Detect which cell encompasses the target text, then output its [x, y] center coordinate. 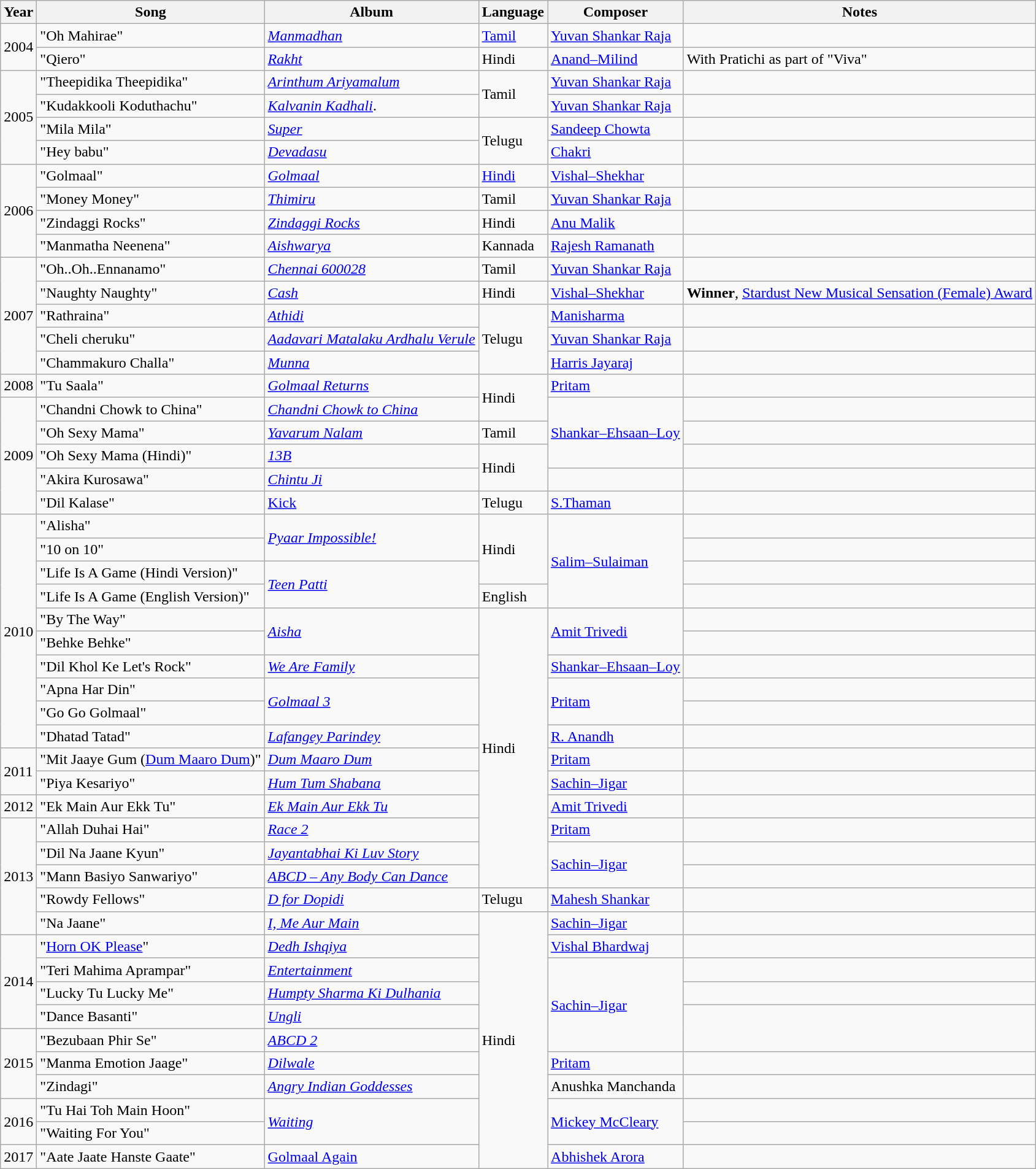
Anu Malik [616, 222]
"Teri Mahima Aprampar" [151, 970]
"By The Way" [151, 619]
English [513, 596]
Arinthum Ariyamalum [372, 82]
D for Dopidi [372, 900]
Abhishek Arora [616, 1157]
Yavarum Nalam [372, 433]
"Naughty Naughty" [151, 293]
"Oh Sexy Mama (Hindi)" [151, 456]
Chakri [616, 152]
"Dil Khol Ke Let's Rock" [151, 666]
Jayantabhai Ki Luv Story [372, 853]
Manisharma [616, 316]
Year [18, 12]
Kalvanin Kadhali. [372, 106]
"Bezubaan Phir Se" [151, 1040]
Devadasu [372, 152]
Waiting [372, 1122]
"Alisha" [151, 526]
"Chammakuro Challa" [151, 363]
Anand–Milind [616, 59]
2004 [18, 47]
"Hey babu" [151, 152]
Chintu Ji [372, 479]
2011 [18, 771]
Ek Main Aur Ekk Tu [372, 806]
"Kudakkooli Koduthachu" [151, 106]
Golmaal Returns [372, 386]
Zindaggi Rocks [372, 222]
"Oh..Oh..Ennanamo" [151, 269]
Golmaal 3 [372, 701]
ABCD 2 [372, 1040]
"Go Go Golmaal" [151, 713]
"Theepidika Theepidika" [151, 82]
Rakht [372, 59]
2015 [18, 1063]
Hum Tum Shabana [372, 783]
"Oh Sexy Mama" [151, 433]
Cash [372, 293]
Chandni Chowk to China [372, 409]
"Ek Main Aur Ekk Tu" [151, 806]
Anushka Manchanda [616, 1087]
Notes [859, 12]
Vishal Bhardwaj [616, 946]
2010 [18, 631]
"Allah Duhai Hai" [151, 830]
Teen Patti [372, 584]
"Life Is A Game (Hindi Version)" [151, 573]
"Oh Mahirae" [151, 36]
Dilwale [372, 1063]
Manmadhan [372, 36]
Race 2 [372, 830]
ABCD – Any Body Can Dance [372, 876]
"Behke Behke" [151, 642]
Rajesh Ramanath [616, 245]
"Cheli cheruku" [151, 339]
"Rathraina" [151, 316]
"Dil Na Jaane Kyun" [151, 853]
2008 [18, 386]
"Qiero" [151, 59]
Kannada [513, 245]
"Dance Basanti" [151, 1016]
Aishwarya [372, 245]
"Piya Kesariyo" [151, 783]
Lafangey Parindey [372, 736]
"Mann Basiyo Sanwariyo" [151, 876]
We Are Family [372, 666]
2006 [18, 210]
"Akira Kurosawa" [151, 479]
13B [372, 456]
2014 [18, 981]
"Lucky Tu Lucky Me" [151, 993]
Angry Indian Goddesses [372, 1087]
Dum Maaro Dum [372, 760]
"Rowdy Fellows" [151, 900]
2012 [18, 806]
Athidi [372, 316]
"Aate Jaate Hanste Gaate" [151, 1157]
"Money Money" [151, 199]
"Mila Mila" [151, 129]
"Dhatad Tatad" [151, 736]
Pyaar Impossible! [372, 538]
Ungli [372, 1016]
Aisha [372, 631]
"Mit Jaaye Gum (Dum Maaro Dum)" [151, 760]
I, Me Aur Main [372, 923]
"Golmaal" [151, 176]
2017 [18, 1157]
Winner, Stardust New Musical Sensation (Female) Award [859, 293]
S.Thaman [616, 503]
Mickey McCleary [616, 1122]
Composer [616, 12]
"Tu Hai Toh Main Hoon" [151, 1110]
Aadavari Matalaku Ardhalu Verule [372, 339]
"Na Jaane" [151, 923]
Harris Jayaraj [616, 363]
Kick [372, 503]
R. Anandh [616, 736]
Language [513, 12]
Humpty Sharma Ki Dulhania [372, 993]
Golmaal Again [372, 1157]
Entertainment [372, 970]
"Waiting For You" [151, 1133]
"10 on 10" [151, 549]
"Apna Har Din" [151, 690]
2005 [18, 117]
Sandeep Chowta [616, 129]
"Dil Kalase" [151, 503]
"Zindaggi Rocks" [151, 222]
"Manma Emotion Jaage" [151, 1063]
"Life Is A Game (English Version)" [151, 596]
Golmaal [372, 176]
Salim–Sulaiman [616, 561]
Song [151, 12]
"Horn OK Please" [151, 946]
Chennai 600028 [372, 269]
"Manmatha Neenena" [151, 245]
"Chandni Chowk to China" [151, 409]
Thimiru [372, 199]
Super [372, 129]
Munna [372, 363]
2007 [18, 315]
Dedh Ishqiya [372, 946]
2009 [18, 456]
"Zindagi" [151, 1087]
2013 [18, 876]
2016 [18, 1122]
"Tu Saala" [151, 386]
Mahesh Shankar [616, 900]
With Pratichi as part of "Viva" [859, 59]
Album [372, 12]
